Detect which cell encompasses the target text, then output its (x, y) center coordinate. 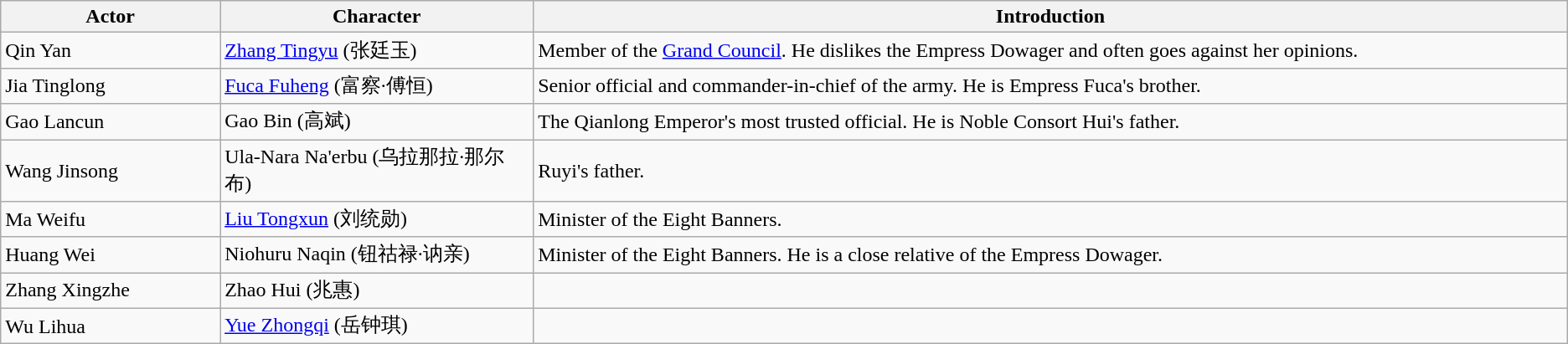
The Qianlong Emperor's most trusted official. He is Noble Consort Hui's father. (1050, 122)
Introduction (1050, 17)
Zhao Hui (兆惠) (377, 291)
Wu Lihua (111, 326)
Wang Jinsong (111, 170)
Gao Lancun (111, 122)
Member of the Grand Council. He dislikes the Empress Dowager and often goes against her opinions. (1050, 50)
Qin Yan (111, 50)
Ma Weifu (111, 219)
Ula-Nara Na'erbu (乌拉那拉·那尔布) (377, 170)
Huang Wei (111, 254)
Minister of the Eight Banners. (1050, 219)
Gao Bin (高斌) (377, 122)
Niohuru Naqin (钮祜禄·讷亲) (377, 254)
Fuca Fuheng (富察·傅恒) (377, 85)
Ruyi's father. (1050, 170)
Jia Tinglong (111, 85)
Minister of the Eight Banners. He is a close relative of the Empress Dowager. (1050, 254)
Senior official and commander-in-chief of the army. He is Empress Fuca's brother. (1050, 85)
Actor (111, 17)
Yue Zhongqi (岳钟琪) (377, 326)
Liu Tongxun (刘统勋) (377, 219)
Character (377, 17)
Zhang Xingzhe (111, 291)
Zhang Tingyu (张廷玉) (377, 50)
